Identify which cell holds the provided text, then report its [X, Y] central coordinate. 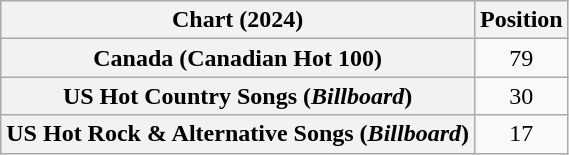
US Hot Country Songs (Billboard) [238, 96]
Chart (2024) [238, 20]
US Hot Rock & Alternative Songs (Billboard) [238, 134]
79 [521, 58]
Canada (Canadian Hot 100) [238, 58]
30 [521, 96]
17 [521, 134]
Position [521, 20]
